Extract the (x, y) coordinate from the center of the cell holding the provided text.  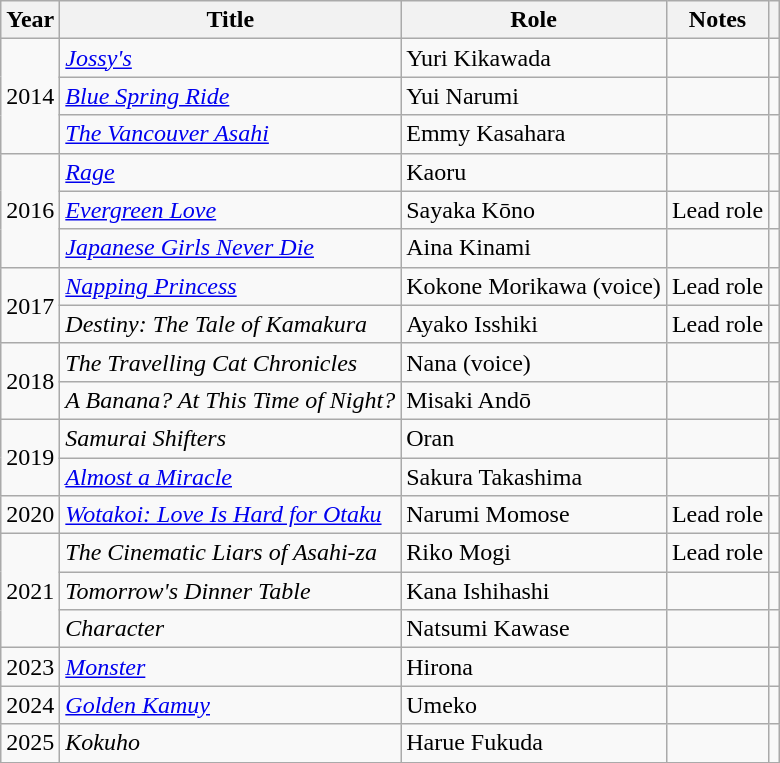
Misaki Andō (534, 400)
Notes (717, 20)
Role (534, 20)
The Vancouver Asahi (230, 134)
Year (30, 20)
Evergreen Love (230, 210)
Kana Ishihashi (534, 591)
2025 (30, 743)
Rage (230, 172)
Tomorrow's Dinner Table (230, 591)
Kokone Morikawa (voice) (534, 286)
2014 (30, 96)
Destiny: The Tale of Kamakura (230, 324)
2019 (30, 457)
Jossy's (230, 58)
The Travelling Cat Chronicles (230, 362)
Title (230, 20)
Kokuho (230, 743)
Sakura Takashima (534, 477)
Yui Narumi (534, 96)
2016 (30, 210)
Nana (voice) (534, 362)
2018 (30, 381)
2017 (30, 305)
Natsumi Kawase (534, 629)
Napping Princess (230, 286)
Japanese Girls Never Die (230, 248)
Harue Fukuda (534, 743)
A Banana? At This Time of Night? (230, 400)
2020 (30, 515)
2023 (30, 667)
Golden Kamuy (230, 705)
Oran (534, 438)
Character (230, 629)
Blue Spring Ride (230, 96)
Sayaka Kōno (534, 210)
Emmy Kasahara (534, 134)
Kaoru (534, 172)
Ayako Isshiki (534, 324)
Wotakoi: Love Is Hard for Otaku (230, 515)
The Cinematic Liars of Asahi-za (230, 553)
Riko Mogi (534, 553)
Umeko (534, 705)
Narumi Momose (534, 515)
Almost a Miracle (230, 477)
2021 (30, 591)
Hirona (534, 667)
2024 (30, 705)
Monster (230, 667)
Aina Kinami (534, 248)
Samurai Shifters (230, 438)
Yuri Kikawada (534, 58)
